Scan for the cell matching the given text and deliver its (x, y) coordinate at center. 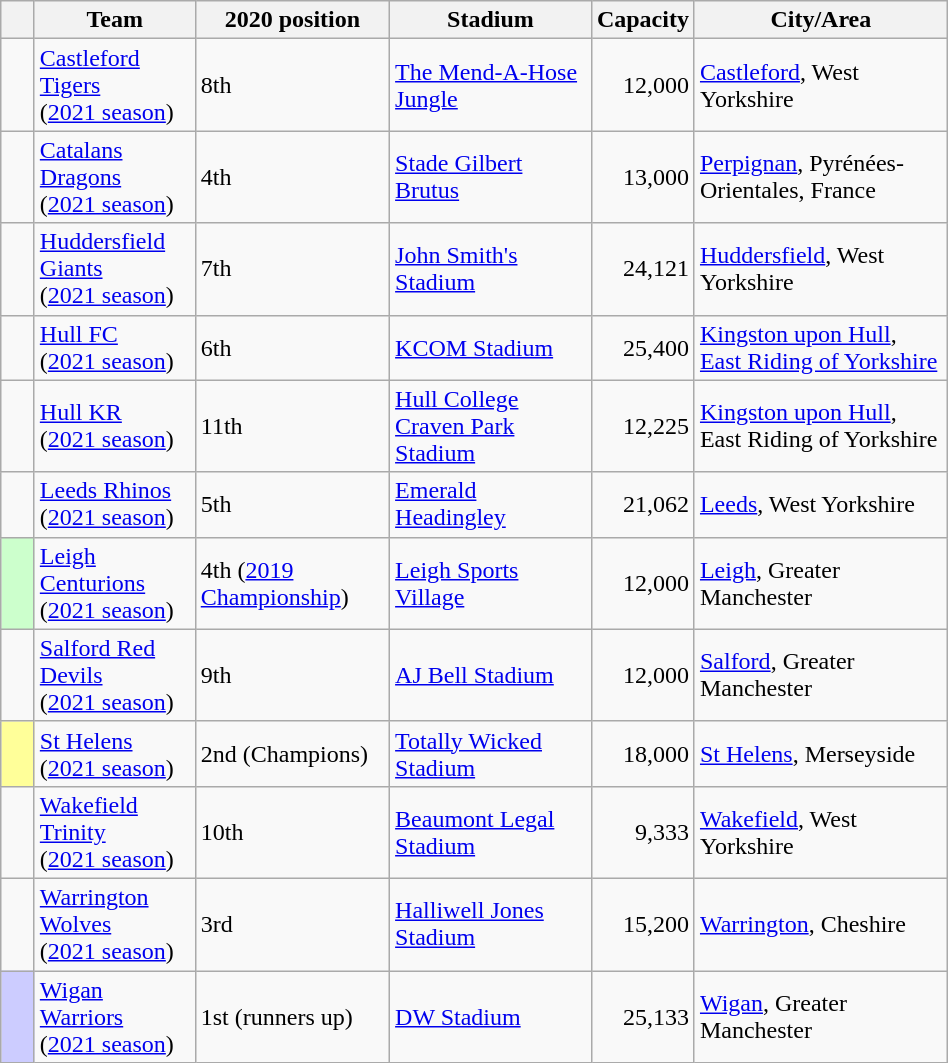
Salford, Greater Manchester (820, 675)
Totally Wicked Stadium (491, 754)
St Helens(2021 season) (114, 754)
Leigh Sports Village (491, 583)
Wigan, Greater Manchester (820, 1016)
Wakefield, West Yorkshire (820, 832)
Halliwell Jones Stadium (491, 924)
Team (114, 20)
13,000 (642, 177)
7th (292, 269)
Salford Red Devils(2021 season) (114, 675)
9th (292, 675)
Stadium (491, 20)
25,400 (642, 348)
Wigan Warriors(2021 season) (114, 1016)
18,000 (642, 754)
Catalans Dragons(2021 season) (114, 177)
Leigh, Greater Manchester (820, 583)
Warrington Wolves(2021 season) (114, 924)
Castleford, West Yorkshire (820, 85)
Wakefield Trinity(2021 season) (114, 832)
2020 position (292, 20)
1st (runners up) (292, 1016)
AJ Bell Stadium (491, 675)
6th (292, 348)
9,333 (642, 832)
11th (292, 426)
St Helens, Merseyside (820, 754)
24,121 (642, 269)
4th (2019 Championship) (292, 583)
Hull FC(2021 season) (114, 348)
Stade Gilbert Brutus (491, 177)
4th (292, 177)
Huddersfield Giants(2021 season) (114, 269)
The Mend-A-Hose Jungle (491, 85)
Huddersfield, West Yorkshire (820, 269)
3rd (292, 924)
Emerald Headingley (491, 504)
2nd (Champions) (292, 754)
Warrington, Cheshire (820, 924)
Leeds, West Yorkshire (820, 504)
5th (292, 504)
Hull College Craven Park Stadium (491, 426)
Castleford Tigers(2021 season) (114, 85)
12,225 (642, 426)
21,062 (642, 504)
DW Stadium (491, 1016)
8th (292, 85)
15,200 (642, 924)
Capacity (642, 20)
KCOM Stadium (491, 348)
Perpignan, Pyrénées-Orientales, France (820, 177)
Hull KR(2021 season) (114, 426)
Leeds Rhinos(2021 season) (114, 504)
City/Area (820, 20)
10th (292, 832)
John Smith's Stadium (491, 269)
25,133 (642, 1016)
Leigh Centurions(2021 season) (114, 583)
Beaumont Legal Stadium (491, 832)
